Return the (X, Y) coordinate for the center point of the cell that contains the specified text.  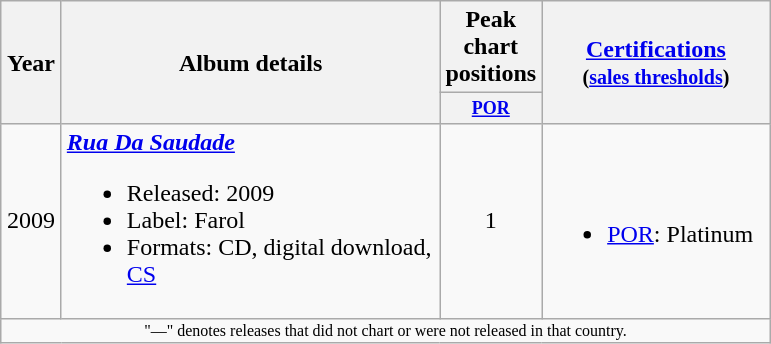
Rua Da SaudadeReleased: 2009Label: FarolFormats: CD, digital download, CS (250, 221)
Certifications(sales thresholds) (656, 62)
Year (32, 62)
1 (491, 221)
"—" denotes releases that did not chart or were not released in that country. (386, 330)
POR: Platinum (656, 221)
2009 (32, 221)
Album details (250, 62)
Peak chart positions (491, 47)
POR (491, 108)
